Capture the cell that displays the provided text and extract its [X, Y] central coordinate. 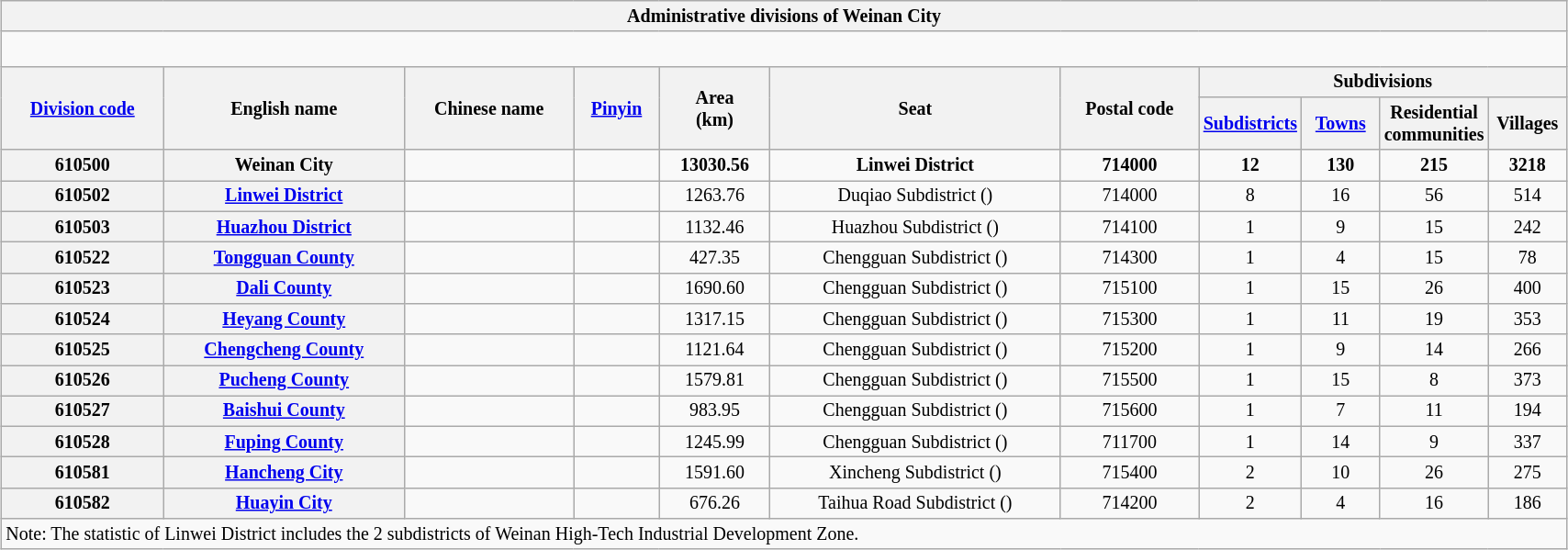
Baishui County [284, 411]
610582 [83, 503]
610522 [83, 257]
Xincheng Subdistrict () [915, 472]
514 [1528, 196]
715100 [1129, 288]
Hancheng City [284, 472]
714100 [1129, 226]
Dali County [284, 288]
1245.99 [714, 443]
194 [1528, 411]
Seat [915, 108]
715600 [1129, 411]
10 [1340, 472]
715400 [1129, 472]
English name [284, 108]
610523 [83, 288]
1132.46 [714, 226]
242 [1528, 226]
3218 [1528, 165]
Subdistricts [1250, 123]
1579.81 [714, 380]
714300 [1129, 257]
Chengcheng County [284, 349]
610502 [83, 196]
610525 [83, 349]
186 [1528, 503]
715500 [1129, 380]
275 [1528, 472]
353 [1528, 320]
Fuping County [284, 443]
1263.76 [714, 196]
Tongguan County [284, 257]
610500 [83, 165]
Note: The statistic of Linwei District includes the 2 subdistricts of Weinan High-Tech Industrial Development Zone. [784, 534]
373 [1528, 380]
714200 [1129, 503]
610528 [83, 443]
1317.15 [714, 320]
Duqiao Subdistrict () [915, 196]
215 [1434, 165]
Residential communities [1434, 123]
Villages [1528, 123]
Huazhou District [284, 226]
1121.64 [714, 349]
Towns [1340, 123]
7 [1340, 411]
Chinese name [488, 108]
Division code [83, 108]
13030.56 [714, 165]
676.26 [714, 503]
Postal code [1129, 108]
400 [1528, 288]
337 [1528, 443]
78 [1528, 257]
Taihua Road Subdistrict () [915, 503]
19 [1434, 320]
56 [1434, 196]
130 [1340, 165]
Subdivisions [1383, 83]
Heyang County [284, 320]
610526 [83, 380]
983.95 [714, 411]
Weinan City [284, 165]
Huayin City [284, 503]
610581 [83, 472]
715300 [1129, 320]
610524 [83, 320]
427.35 [714, 257]
Administrative divisions of Weinan City [784, 17]
12 [1250, 165]
1690.60 [714, 288]
1591.60 [714, 472]
Area (km) [714, 108]
Pucheng County [284, 380]
266 [1528, 349]
610527 [83, 411]
Huazhou Subdistrict () [915, 226]
711700 [1129, 443]
610503 [83, 226]
Pinyin [617, 108]
715200 [1129, 349]
